Provide the (X, Y) coordinate of the cell's center where the given text is located.  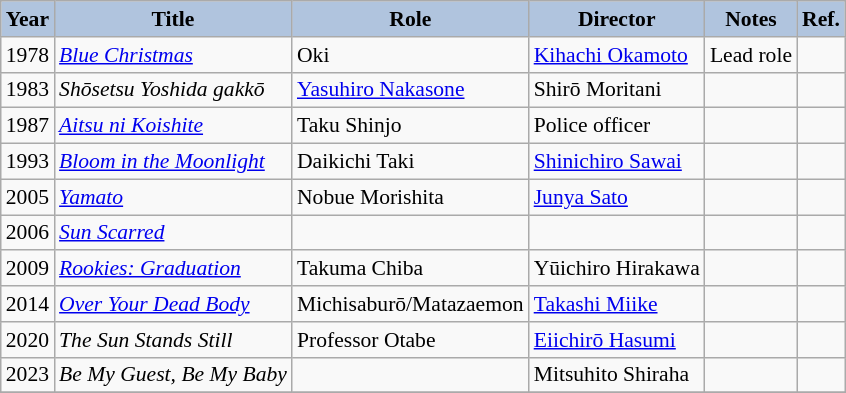
Oki (410, 55)
Role (410, 19)
Taku Shinjo (410, 126)
Nobue Morishita (410, 197)
Shinichiro Sawai (617, 162)
Ref. (821, 19)
2020 (28, 340)
Kihachi Okamoto (617, 55)
Rookies: Graduation (173, 269)
Michisaburō/Matazaemon (410, 304)
Title (173, 19)
Eiichirō Hasumi (617, 340)
Year (28, 19)
Junya Sato (617, 197)
The Sun Stands Still (173, 340)
Daikichi Taki (410, 162)
1987 (28, 126)
Blue Christmas (173, 55)
2009 (28, 269)
Director (617, 19)
Bloom in the Moonlight (173, 162)
Shōsetsu Yoshida gakkō (173, 90)
1978 (28, 55)
Lead role (751, 55)
Over Your Dead Body (173, 304)
2023 (28, 375)
Mitsuhito Shiraha (617, 375)
Be My Guest, Be My Baby (173, 375)
1993 (28, 162)
Police officer (617, 126)
2014 (28, 304)
Aitsu ni Koishite (173, 126)
Takashi Miike (617, 304)
Professor Otabe (410, 340)
Yūichiro Hirakawa (617, 269)
Takuma Chiba (410, 269)
2005 (28, 197)
Yasuhiro Nakasone (410, 90)
Notes (751, 19)
2006 (28, 233)
1983 (28, 90)
Yamato (173, 197)
Shirō Moritani (617, 90)
Sun Scarred (173, 233)
